Search for the cell housing the specified text and yield its (x, y) center coordinate. 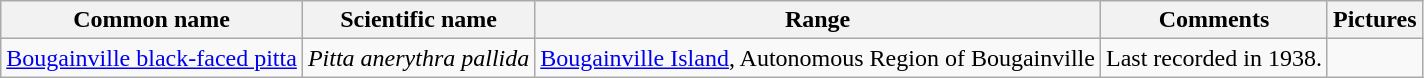
Last recorded in 1938. (1214, 58)
Pitta anerythra pallida (418, 58)
Scientific name (418, 20)
Bougainville Island, Autonomous Region of Bougainville (818, 58)
Bougainville black-faced pitta (152, 58)
Range (818, 20)
Comments (1214, 20)
Common name (152, 20)
Pictures (1374, 20)
